Pinpoint the cell where the given text exists, returning its [X, Y] midpoint coordinate. 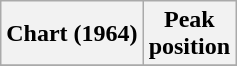
Peakposition [189, 34]
Chart (1964) [72, 34]
